Search for the cell housing the specified text and yield its [X, Y] center coordinate. 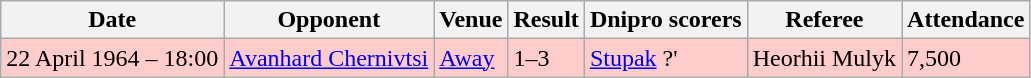
Attendance [966, 20]
Avanhard Chernivtsi [329, 58]
Dnipro scorers [666, 20]
22 April 1964 – 18:00 [112, 58]
Result [546, 20]
Referee [824, 20]
1–3 [546, 58]
Date [112, 20]
Heorhii Mulyk [824, 58]
Venue [471, 20]
Stupak ?' [666, 58]
Opponent [329, 20]
7,500 [966, 58]
Away [471, 58]
